Capture the cell that displays the provided text and extract its (x, y) central coordinate. 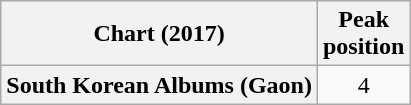
South Korean Albums (Gaon) (160, 85)
Peakposition (363, 34)
4 (363, 85)
Chart (2017) (160, 34)
